Identify which cell holds the provided text, then report its (x, y) central coordinate. 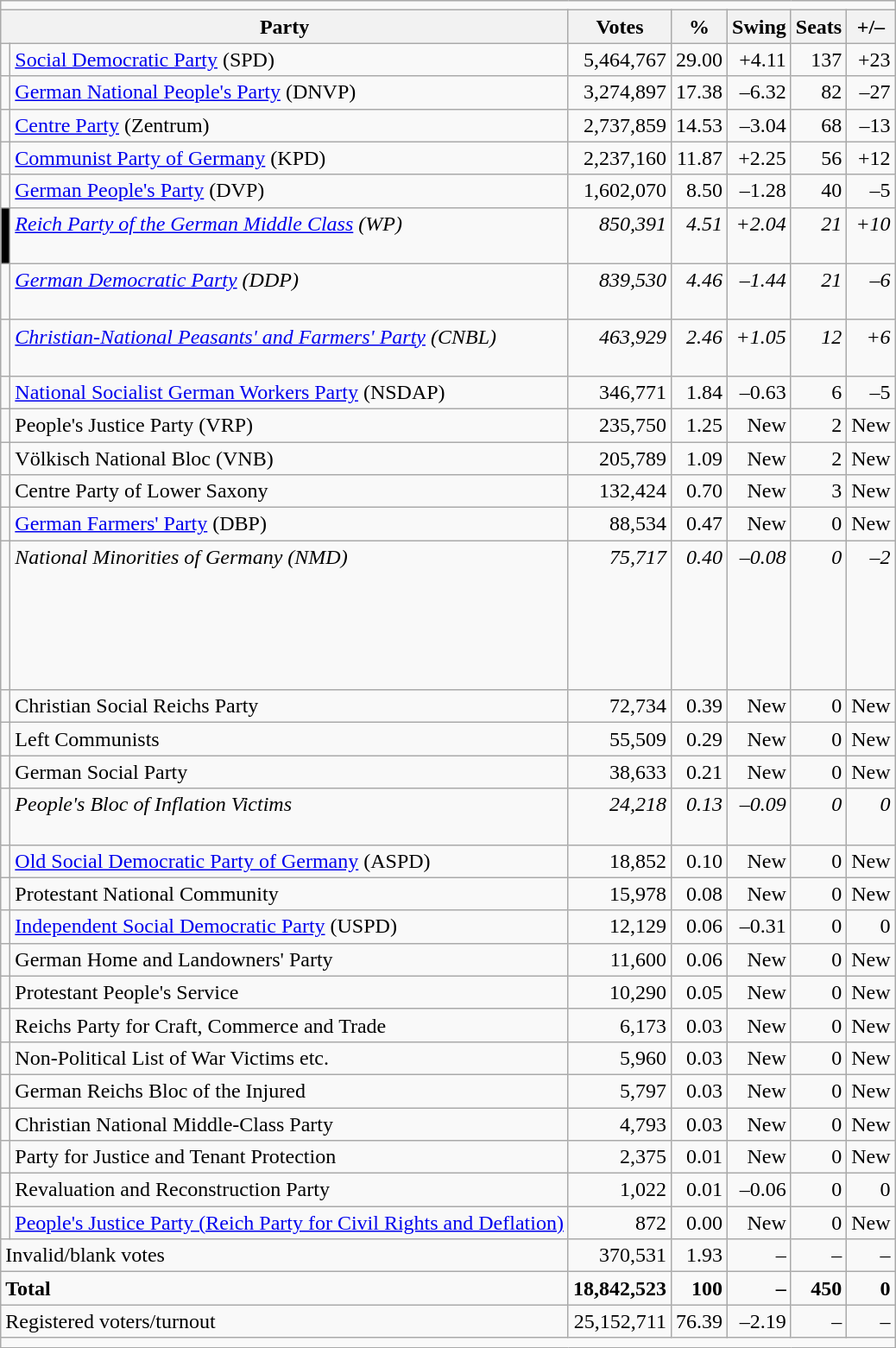
137 (818, 60)
Swing (760, 27)
+/– (871, 27)
8.50 (699, 191)
205,789 (620, 459)
German Reichs Bloc of the Injured (290, 1091)
25,152,711 (620, 1321)
German National People's Party (DNVP) (290, 92)
4,793 (620, 1123)
–0.63 (760, 392)
6 (818, 392)
872 (620, 1223)
370,531 (620, 1256)
17.38 (699, 92)
0.13 (699, 817)
0.08 (699, 894)
463,929 (620, 347)
40 (818, 191)
839,530 (620, 292)
75,717 (620, 615)
+1.05 (760, 347)
+23 (871, 60)
German Social Party (290, 772)
Christian Social Reichs Party (290, 706)
4.46 (699, 292)
88,534 (620, 524)
Non-Political List of War Victims etc. (290, 1058)
132,424 (620, 491)
0.47 (699, 524)
2,375 (620, 1157)
0.70 (699, 491)
Communist Party of Germany (KPD) (290, 158)
0.40 (699, 615)
5,464,767 (620, 60)
68 (818, 125)
1.09 (699, 459)
0.05 (699, 992)
15,978 (620, 894)
Left Communists (290, 739)
Centre Party (Zentrum) (290, 125)
24,218 (620, 817)
76.39 (699, 1321)
–0.09 (760, 817)
1.84 (699, 392)
18,852 (620, 861)
–0.08 (760, 615)
2,737,859 (620, 125)
–6.32 (760, 92)
German Farmers' Party (DBP) (290, 524)
Centre Party of Lower Saxony (290, 491)
+4.11 (760, 60)
0.29 (699, 739)
12,129 (620, 927)
14.53 (699, 125)
% (699, 27)
Social Democratic Party (SPD) (290, 60)
–27 (871, 92)
National Socialist German Workers Party (NSDAP) (290, 392)
11.87 (699, 158)
German People's Party (DVP) (290, 191)
Old Social Democratic Party of Germany (ASPD) (290, 861)
Christian National Middle-Class Party (290, 1123)
10,290 (620, 992)
–2.19 (760, 1321)
100 (699, 1288)
0.00 (699, 1223)
55,509 (620, 739)
German Democratic Party (DDP) (290, 292)
–1.28 (760, 191)
346,771 (620, 392)
Reich Party of the German Middle Class (WP) (290, 235)
Völkisch National Bloc (VNB) (290, 459)
29.00 (699, 60)
+2.04 (760, 235)
1,022 (620, 1190)
82 (818, 92)
18,842,523 (620, 1288)
Protestant National Community (290, 894)
–3.04 (760, 125)
People's Justice Party (VRP) (290, 425)
850,391 (620, 235)
5,960 (620, 1058)
People's Justice Party (Reich Party for Civil Rights and Deflation) (290, 1223)
Party (285, 27)
235,750 (620, 425)
People's Bloc of Inflation Victims (290, 817)
Reichs Party for Craft, Commerce and Trade (290, 1025)
Protestant People's Service (290, 992)
–0.06 (760, 1190)
12 (818, 347)
1.93 (699, 1256)
German Home and Landowners' Party (290, 959)
+10 (871, 235)
–0.31 (760, 927)
Seats (818, 27)
Christian-National Peasants' and Farmers' Party (CNBL) (290, 347)
–1.44 (760, 292)
+12 (871, 158)
0.10 (699, 861)
–13 (871, 125)
Independent Social Democratic Party (USPD) (290, 927)
Total (285, 1288)
Party for Justice and Tenant Protection (290, 1157)
5,797 (620, 1091)
+2.25 (760, 158)
–6 (871, 292)
3 (818, 491)
4.51 (699, 235)
11,600 (620, 959)
0.39 (699, 706)
–2 (871, 615)
3,274,897 (620, 92)
6,173 (620, 1025)
Votes (620, 27)
38,633 (620, 772)
1,602,070 (620, 191)
450 (818, 1288)
2,237,160 (620, 158)
Registered voters/turnout (285, 1321)
0.21 (699, 772)
2.46 (699, 347)
72,734 (620, 706)
1.25 (699, 425)
Revaluation and Reconstruction Party (290, 1190)
Invalid/blank votes (285, 1256)
National Minorities of Germany (NMD) (290, 615)
56 (818, 158)
+6 (871, 347)
